For the text-containing cell, return its midpoint in [x, y] coordinate format. 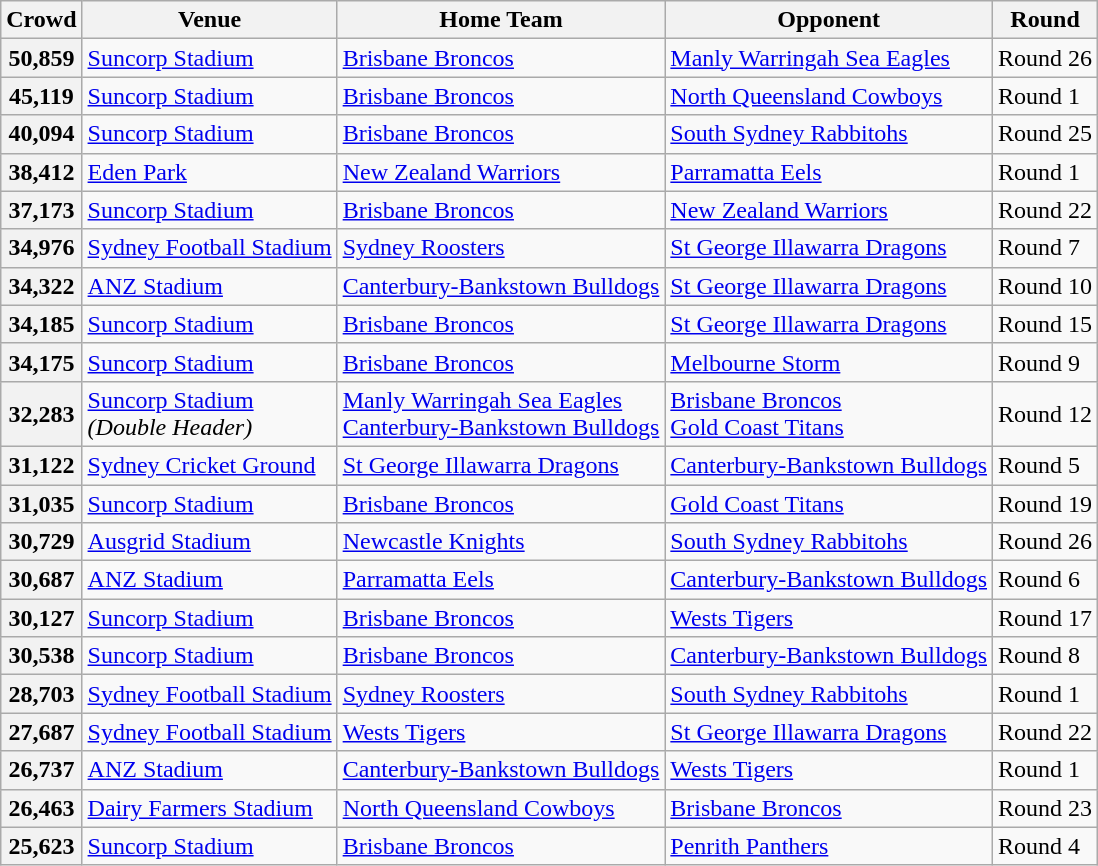
Suncorp Stadium(Double Header) [210, 414]
Ausgrid Stadium [210, 542]
30,538 [42, 656]
Newcastle Knights [501, 542]
Sydney Cricket Ground [210, 465]
Round 12 [1046, 414]
Manly Warringah Sea Eagles Canterbury-Bankstown Bulldogs [501, 414]
26,737 [42, 770]
Round 7 [1046, 248]
Round 25 [1046, 134]
Round 10 [1046, 286]
34,322 [42, 286]
Brisbane Broncos Gold Coast Titans [829, 414]
Round 23 [1046, 808]
Round 15 [1046, 324]
38,412 [42, 172]
Eden Park [210, 172]
30,687 [42, 580]
27,687 [42, 732]
Round 19 [1046, 503]
26,463 [42, 808]
32,283 [42, 414]
Gold Coast Titans [829, 503]
Dairy Farmers Stadium [210, 808]
Crowd [42, 20]
37,173 [42, 210]
Round [1046, 20]
Round 17 [1046, 618]
34,175 [42, 362]
30,127 [42, 618]
Round 9 [1046, 362]
Melbourne Storm [829, 362]
31,035 [42, 503]
Round 5 [1046, 465]
34,185 [42, 324]
Manly Warringah Sea Eagles [829, 58]
31,122 [42, 465]
50,859 [42, 58]
34,976 [42, 248]
Round 4 [1046, 846]
Home Team [501, 20]
30,729 [42, 542]
25,623 [42, 846]
Round 8 [1046, 656]
45,119 [42, 96]
28,703 [42, 694]
Opponent [829, 20]
Venue [210, 20]
Round 6 [1046, 580]
Penrith Panthers [829, 846]
40,094 [42, 134]
